Provide the [x, y] coordinate of the cell's center where the given text is located.  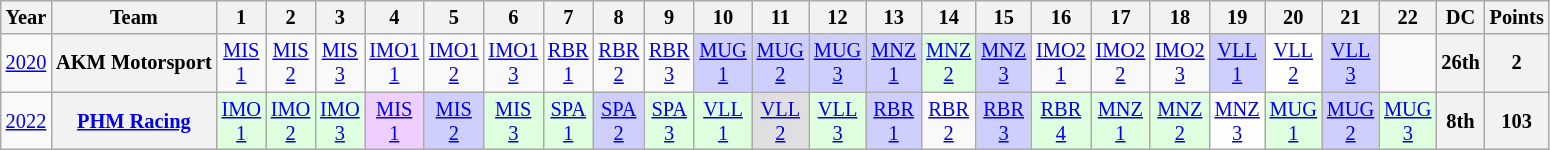
103 [1517, 121]
20 [1294, 17]
26th [1460, 63]
IMO2 [290, 121]
9 [669, 17]
IMO13 [514, 63]
13 [894, 17]
12 [838, 17]
PHM Racing [134, 121]
SPA2 [618, 121]
AKM Motorsport [134, 63]
IMO22 [1121, 63]
10 [722, 17]
19 [1238, 17]
DC [1460, 17]
IMO21 [1061, 63]
IMO12 [454, 63]
SPA3 [669, 121]
3 [340, 17]
6 [514, 17]
SPA1 [568, 121]
7 [568, 17]
5 [454, 17]
Points [1517, 17]
14 [948, 17]
IMO11 [394, 63]
IMO23 [1180, 63]
21 [1350, 17]
22 [1408, 17]
17 [1121, 17]
IMO3 [340, 121]
11 [780, 17]
16 [1061, 17]
18 [1180, 17]
4 [394, 17]
2022 [26, 121]
RBR4 [1061, 121]
8th [1460, 121]
Team [134, 17]
Year [26, 17]
15 [1004, 17]
IMO1 [242, 121]
8 [618, 17]
1 [242, 17]
2020 [26, 63]
